Pinpoint the cell where the given text exists, returning its (X, Y) midpoint coordinate. 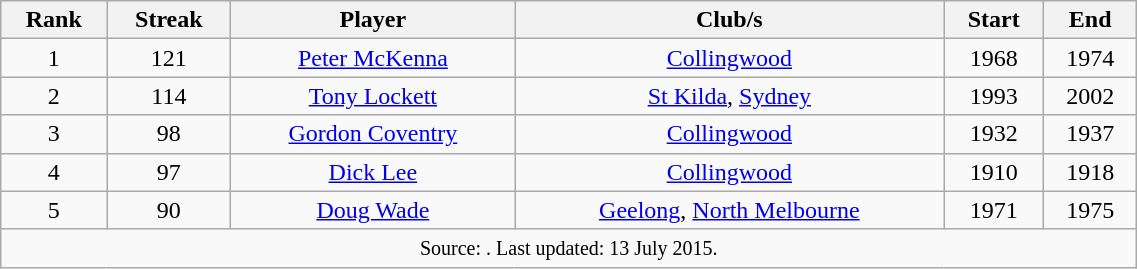
1993 (994, 96)
Rank (54, 20)
End (1090, 20)
98 (169, 134)
1971 (994, 210)
2002 (1090, 96)
1 (54, 58)
114 (169, 96)
Doug Wade (373, 210)
2 (54, 96)
Streak (169, 20)
5 (54, 210)
Club/s (730, 20)
97 (169, 172)
90 (169, 210)
St Kilda, Sydney (730, 96)
121 (169, 58)
3 (54, 134)
Dick Lee (373, 172)
1968 (994, 58)
Start (994, 20)
1910 (994, 172)
1918 (1090, 172)
1932 (994, 134)
Tony Lockett (373, 96)
Player (373, 20)
1974 (1090, 58)
Source: . Last updated: 13 July 2015. (569, 248)
Gordon Coventry (373, 134)
Geelong, North Melbourne (730, 210)
4 (54, 172)
1975 (1090, 210)
Peter McKenna (373, 58)
1937 (1090, 134)
